Provide the [X, Y] coordinate of the cell's center where the given text is located.  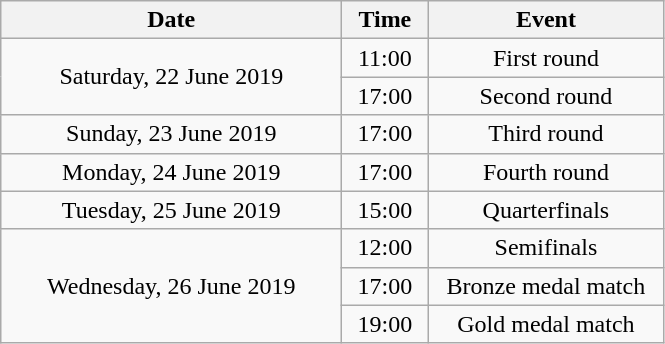
Monday, 24 June 2019 [172, 172]
Wednesday, 26 June 2019 [172, 286]
First round [546, 58]
Time [385, 20]
15:00 [385, 210]
Third round [546, 134]
11:00 [385, 58]
19:00 [385, 324]
Saturday, 22 June 2019 [172, 77]
Gold medal match [546, 324]
Sunday, 23 June 2019 [172, 134]
Semifinals [546, 248]
Second round [546, 96]
Fourth round [546, 172]
Event [546, 20]
Date [172, 20]
Tuesday, 25 June 2019 [172, 210]
Bronze medal match [546, 286]
12:00 [385, 248]
Quarterfinals [546, 210]
